Provide the (x, y) coordinate of the cell's center where the given text is located.  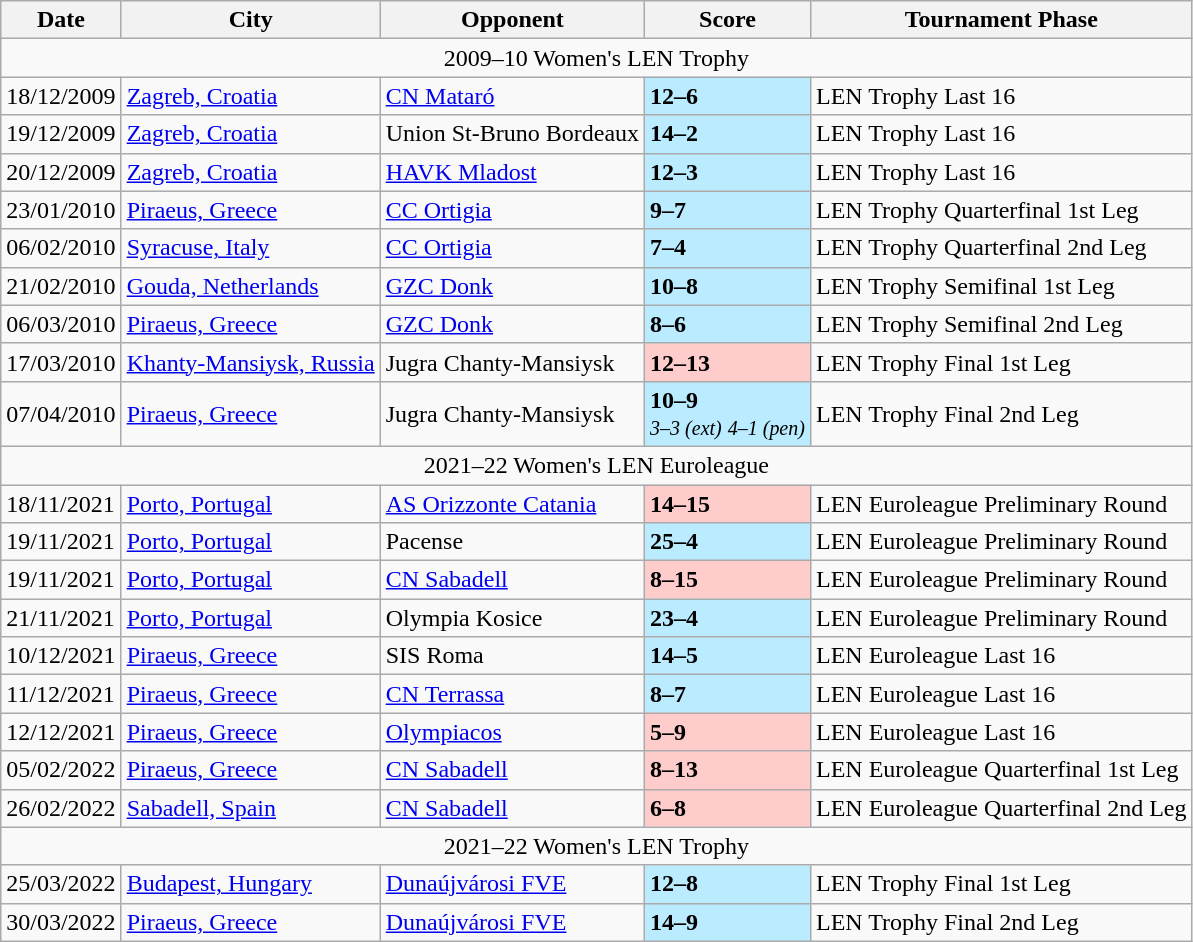
Tournament Phase (1001, 20)
18/11/2021 (61, 503)
26/02/2022 (61, 808)
CN Mataró (512, 96)
21/02/2010 (61, 286)
12/12/2021 (61, 732)
18/12/2009 (61, 96)
Union St-Bruno Bordeaux (512, 134)
AS Orizzonte Catania (512, 503)
25–4 (728, 542)
5–9 (728, 732)
07/04/2010 (61, 414)
Score (728, 20)
06/03/2010 (61, 324)
10/12/2021 (61, 656)
21/11/2021 (61, 618)
LEN Euroleague Quarterfinal 1st Leg (1001, 770)
06/02/2010 (61, 248)
Pacense (512, 542)
2021–22 Women's LEN Euroleague (596, 465)
LEN Trophy Semifinal 2nd Leg (1001, 324)
LEN Euroleague Quarterfinal 2nd Leg (1001, 808)
City (250, 20)
17/03/2010 (61, 362)
8–7 (728, 694)
SIS Roma (512, 656)
8–6 (728, 324)
14–9 (728, 922)
20/12/2009 (61, 172)
12–3 (728, 172)
Olympiacos (512, 732)
12–13 (728, 362)
LEN Trophy Quarterfinal 1st Leg (1001, 210)
8–15 (728, 580)
10–93–3 (ext) 4–1 (pen) (728, 414)
10–8 (728, 286)
LEN Trophy Quarterfinal 2nd Leg (1001, 248)
Khanty-Mansiysk, Russia (250, 362)
6–8 (728, 808)
Sabadell, Spain (250, 808)
12–8 (728, 884)
14–5 (728, 656)
25/03/2022 (61, 884)
9–7 (728, 210)
LEN Trophy Semifinal 1st Leg (1001, 286)
Syracuse, Italy (250, 248)
12–6 (728, 96)
Opponent (512, 20)
14–2 (728, 134)
CN Terrassa (512, 694)
Budapest, Hungary (250, 884)
23–4 (728, 618)
Gouda, Netherlands (250, 286)
30/03/2022 (61, 922)
7–4 (728, 248)
Olympia Kosice (512, 618)
2009–10 Women's LEN Trophy (596, 58)
Date (61, 20)
11/12/2021 (61, 694)
HAVK Mladost (512, 172)
2021–22 Women's LEN Trophy (596, 846)
23/01/2010 (61, 210)
05/02/2022 (61, 770)
19/12/2009 (61, 134)
8–13 (728, 770)
14–15 (728, 503)
